For the text-containing cell, return its midpoint in [X, Y] coordinate format. 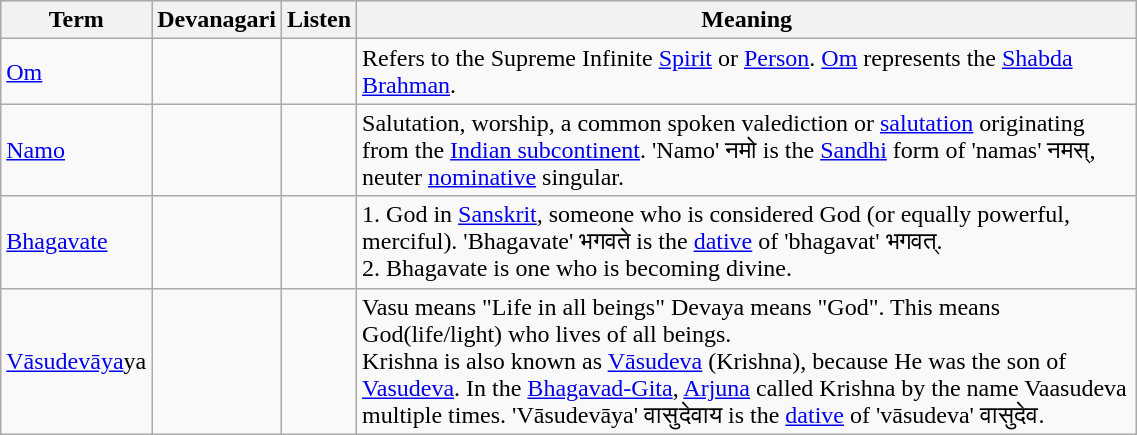
Namo [76, 150]
Term [76, 20]
Bhagavate [76, 242]
Refers to the Supreme Infinite Spirit or Person. Om represents the Shabda Brahman. [747, 72]
Devanagari [217, 20]
Vāsudevāyaya [76, 361]
Meaning [747, 20]
Om [76, 72]
Listen [318, 20]
